Scan for the cell matching the given text and deliver its [x, y] coordinate at center. 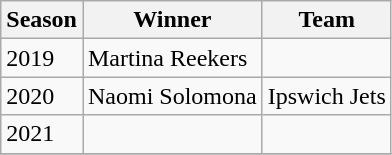
Ipswich Jets [326, 96]
Winner [172, 20]
Team [326, 20]
Naomi Solomona [172, 96]
2020 [42, 96]
Martina Reekers [172, 58]
2021 [42, 134]
2019 [42, 58]
Season [42, 20]
